Determine the [X, Y] coordinate at the center of the cell enclosing the given text.  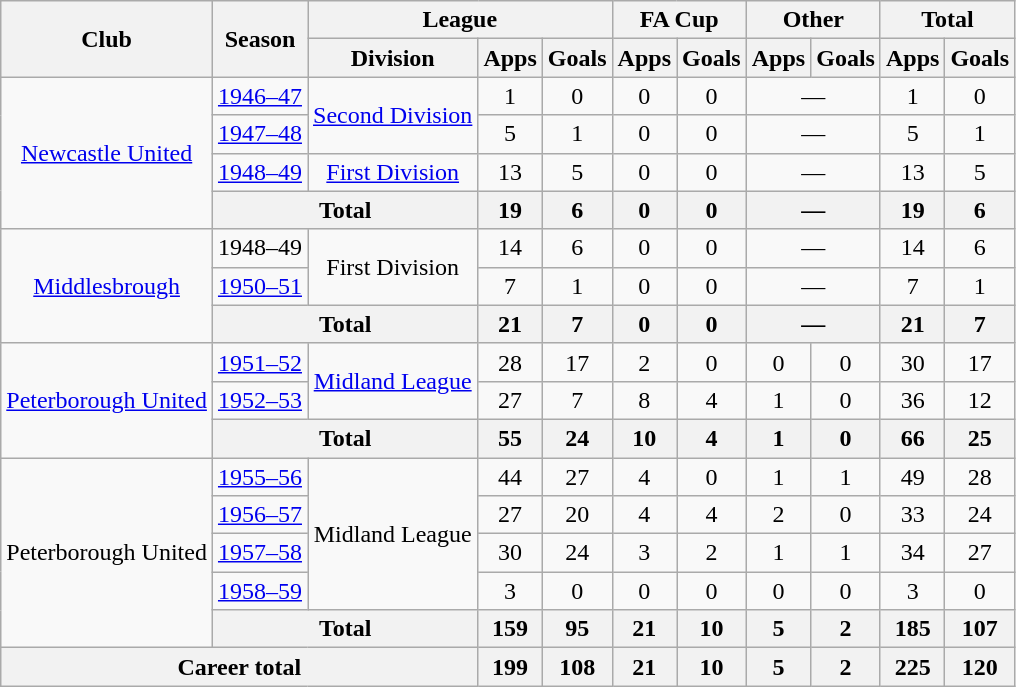
1958–59 [260, 591]
Other [813, 20]
20 [577, 515]
34 [912, 553]
185 [912, 629]
199 [510, 667]
25 [980, 438]
49 [912, 477]
FA Cup [679, 20]
Club [107, 39]
1946–47 [260, 96]
33 [912, 515]
107 [980, 629]
120 [980, 667]
League [460, 20]
1952–53 [260, 400]
1956–57 [260, 515]
Second Division [393, 115]
66 [912, 438]
1951–52 [260, 362]
1955–56 [260, 477]
Newcastle United [107, 153]
55 [510, 438]
225 [912, 667]
8 [644, 400]
Career total [240, 667]
36 [912, 400]
95 [577, 629]
Season [260, 39]
44 [510, 477]
108 [577, 667]
159 [510, 629]
Division [393, 58]
1957–58 [260, 553]
Middlesbrough [107, 286]
1950–51 [260, 286]
1947–48 [260, 134]
12 [980, 400]
